Provide the (x, y) coordinate of the cell's center where the given text is located.  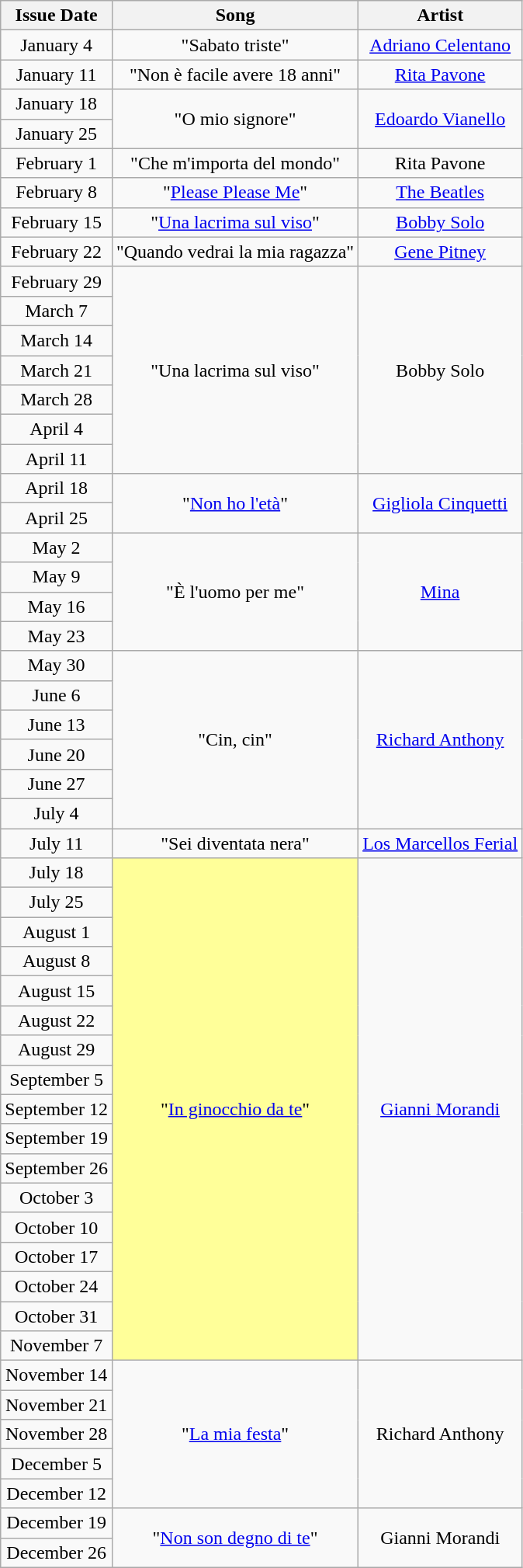
November 7 (57, 1346)
March 28 (57, 400)
Mina (441, 592)
May 2 (57, 548)
December 12 (57, 1493)
August 29 (57, 1050)
Gigliola Cinquetti (441, 503)
September 12 (57, 1109)
June 27 (57, 784)
December 5 (57, 1464)
September 5 (57, 1080)
May 16 (57, 607)
January 25 (57, 134)
September 26 (57, 1168)
February 15 (57, 222)
August 1 (57, 932)
October 10 (57, 1227)
"O mio signore" (234, 119)
March 21 (57, 370)
March 14 (57, 340)
June 20 (57, 754)
"È l'uomo per me" (234, 592)
The Beatles (441, 193)
February 1 (57, 163)
June 13 (57, 725)
November 28 (57, 1434)
January 18 (57, 104)
April 25 (57, 518)
January 11 (57, 75)
January 4 (57, 45)
Adriano Celentano (441, 45)
October 17 (57, 1257)
Gene Pitney (441, 252)
"Non ho l'età" (234, 503)
October 24 (57, 1286)
September 19 (57, 1139)
"Non è facile avere 18 anni" (234, 75)
October 3 (57, 1198)
"In ginocchio da te" (234, 1109)
"Sabato triste" (234, 45)
Edoardo Vianello (441, 119)
November 14 (57, 1375)
Issue Date (57, 16)
February 22 (57, 252)
June 6 (57, 695)
April 11 (57, 459)
March 7 (57, 311)
"Sei diventata nera" (234, 843)
April 4 (57, 429)
August 8 (57, 961)
Los Marcellos Ferial (441, 843)
May 23 (57, 636)
December 19 (57, 1523)
Artist (441, 16)
December 26 (57, 1552)
Song (234, 16)
October 31 (57, 1316)
"Non son degno di te" (234, 1538)
July 4 (57, 813)
February 8 (57, 193)
"Please Please Me" (234, 193)
"Quando vedrai la mia ragazza" (234, 252)
May 30 (57, 666)
April 18 (57, 488)
"Cin, cin" (234, 739)
May 9 (57, 577)
August 22 (57, 1020)
February 29 (57, 281)
July 25 (57, 902)
"La mia festa" (234, 1434)
July 11 (57, 843)
"Che m'importa del mondo" (234, 163)
August 15 (57, 991)
July 18 (57, 873)
November 21 (57, 1405)
